For the text-containing cell, return its midpoint in (x, y) coordinate format. 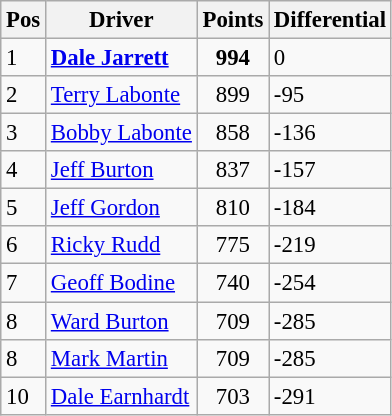
10 (24, 396)
Jeff Gordon (122, 208)
-95 (330, 95)
Driver (122, 20)
740 (232, 283)
0 (330, 58)
858 (232, 133)
Dale Jarrett (122, 58)
-254 (330, 283)
5 (24, 208)
Ricky Rudd (122, 245)
Terry Labonte (122, 95)
703 (232, 396)
Bobby Labonte (122, 133)
837 (232, 170)
-219 (330, 245)
Ward Burton (122, 321)
-184 (330, 208)
Points (232, 20)
Pos (24, 20)
994 (232, 58)
6 (24, 245)
899 (232, 95)
775 (232, 245)
810 (232, 208)
2 (24, 95)
Mark Martin (122, 358)
Geoff Bodine (122, 283)
7 (24, 283)
Differential (330, 20)
Dale Earnhardt (122, 396)
-157 (330, 170)
4 (24, 170)
-291 (330, 396)
3 (24, 133)
-136 (330, 133)
Jeff Burton (122, 170)
1 (24, 58)
